Identify which cell holds the provided text, then report its (x, y) central coordinate. 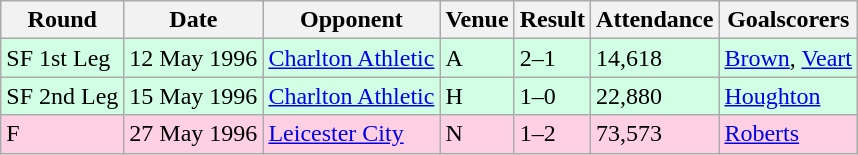
A (477, 58)
Date (194, 20)
27 May 1996 (194, 134)
Venue (477, 20)
N (477, 134)
73,573 (655, 134)
1–2 (552, 134)
15 May 1996 (194, 96)
Roberts (788, 134)
H (477, 96)
Houghton (788, 96)
12 May 1996 (194, 58)
F (62, 134)
Round (62, 20)
Opponent (352, 20)
Attendance (655, 20)
Brown, Veart (788, 58)
Goalscorers (788, 20)
14,618 (655, 58)
SF 1st Leg (62, 58)
22,880 (655, 96)
Result (552, 20)
2–1 (552, 58)
SF 2nd Leg (62, 96)
Leicester City (352, 134)
1–0 (552, 96)
